Locate the cell with the specified text and output its (X, Y) center coordinate. 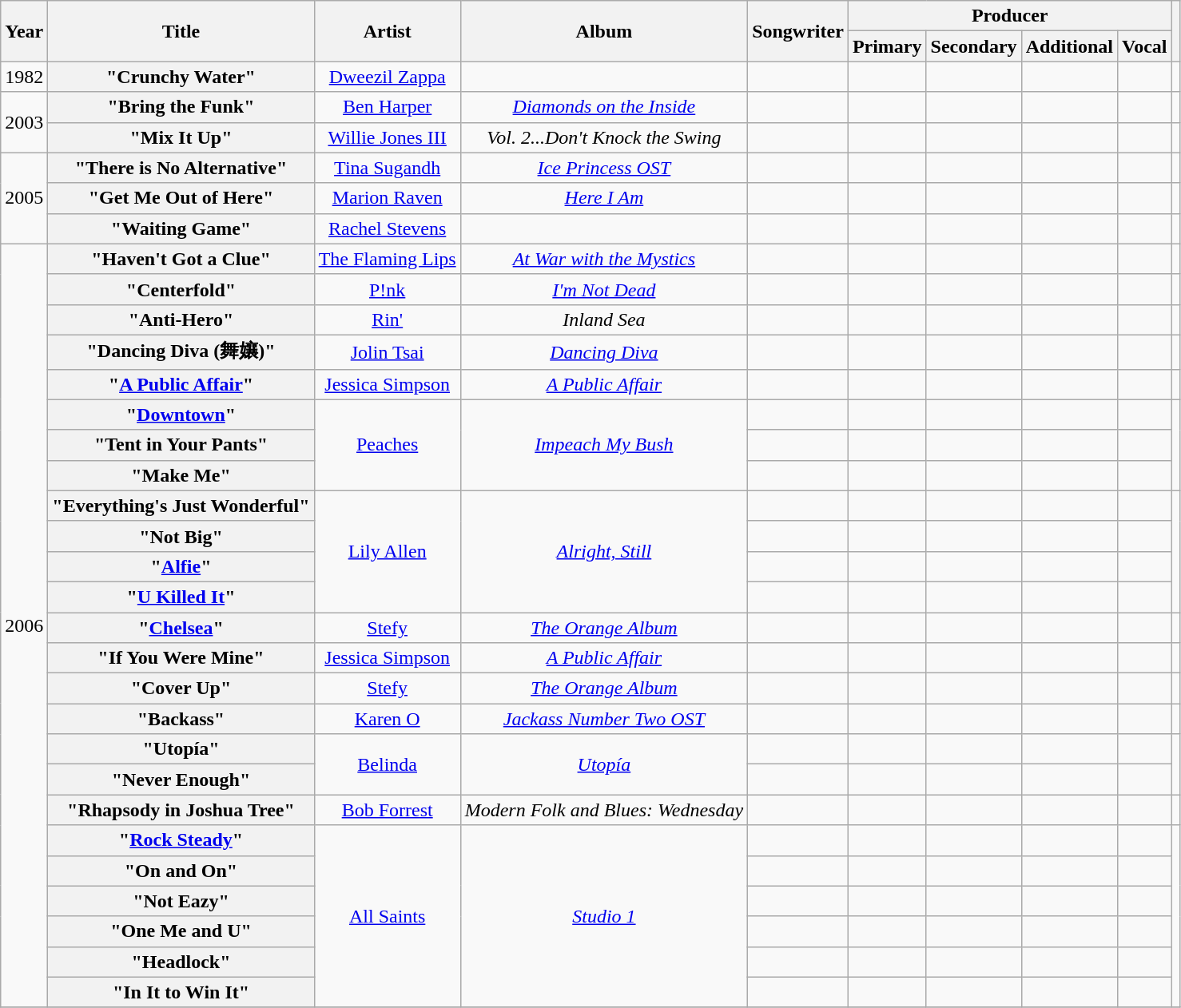
Inland Sea (604, 319)
"Crunchy Water" (181, 77)
"Downtown" (181, 415)
Karen O (387, 719)
All Saints (387, 916)
"Backass" (181, 719)
"Not Big" (181, 536)
Vocal (1145, 46)
Willie Jones III (387, 137)
Jolin Tsai (387, 351)
Title (181, 31)
"If You Were Mine" (181, 658)
"On and On" (181, 871)
"In It to Win It" (181, 992)
"Rock Steady" (181, 840)
"Rhapsody in Joshua Tree" (181, 810)
"Alfie" (181, 566)
Rachel Stevens (387, 228)
Rin' (387, 319)
"Headlock" (181, 962)
Secondary (973, 46)
"There is No Alternative" (181, 168)
Tina Sugandh (387, 168)
Bob Forrest (387, 810)
Dancing Diva (604, 351)
"One Me and U" (181, 931)
Artist (387, 31)
"Make Me" (181, 475)
Lily Allen (387, 551)
2005 (24, 198)
Primary (887, 46)
Jackass Number Two OST (604, 719)
Ice Princess OST (604, 168)
1982 (24, 77)
"A Public Affair" (181, 384)
"Never Enough" (181, 780)
Year (24, 31)
"Not Eazy" (181, 901)
"Chelsea" (181, 627)
Songwriter (798, 31)
Belinda (387, 764)
At War with the Mystics (604, 259)
Diamonds on the Inside (604, 107)
"Haven't Got a Clue" (181, 259)
I'm Not Dead (604, 289)
Marion Raven (387, 198)
Additional (1069, 46)
"Cover Up" (181, 689)
Ben Harper (387, 107)
Peaches (387, 445)
Utopía (604, 764)
"Get Me Out of Here" (181, 198)
"U Killed It" (181, 597)
Vol. 2...Don't Knock the Swing (604, 137)
2003 (24, 122)
"Dancing Diva (舞孃)" (181, 351)
Producer (1010, 16)
"Anti-Hero" (181, 319)
Studio 1 (604, 916)
P!nk (387, 289)
"Utopía" (181, 749)
"Centerfold" (181, 289)
"Waiting Game" (181, 228)
Impeach My Bush (604, 445)
"Tent in Your Pants" (181, 445)
"Bring the Funk" (181, 107)
The Flaming Lips (387, 259)
Album (604, 31)
"Everything's Just Wonderful" (181, 506)
2006 (24, 625)
"Mix It Up" (181, 137)
Dweezil Zappa (387, 77)
Modern Folk and Blues: Wednesday (604, 810)
Here I Am (604, 198)
Alright, Still (604, 551)
